Find where the given text appears and provide that cell's center as (X, Y) coordinate. 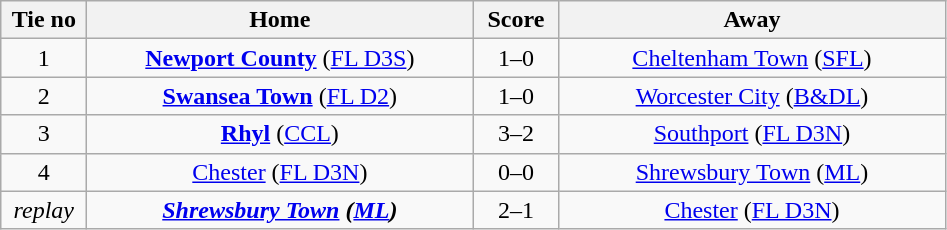
4 (44, 172)
2 (44, 96)
Newport County (FL D3S) (280, 58)
replay (44, 210)
Swansea Town (FL D2) (280, 96)
Cheltenham Town (SFL) (752, 58)
Tie no (44, 20)
Rhyl (CCL) (280, 134)
2–1 (516, 210)
0–0 (516, 172)
Southport (FL D3N) (752, 134)
3–2 (516, 134)
Score (516, 20)
Away (752, 20)
3 (44, 134)
Home (280, 20)
1 (44, 58)
Worcester City (B&DL) (752, 96)
